Capture the cell that displays the provided text and extract its (X, Y) central coordinate. 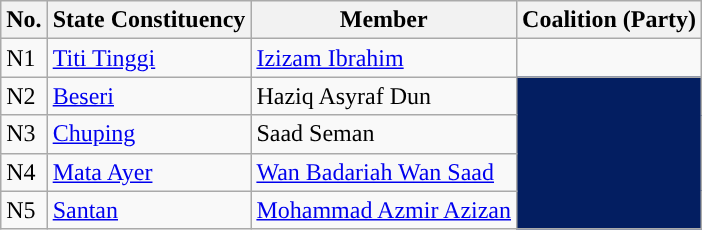
Wan Badariah Wan Saad (384, 172)
N3 (24, 134)
No. (24, 20)
Mata Ayer (149, 172)
Izizam Ibrahim (384, 58)
Santan (149, 210)
Member (384, 20)
N2 (24, 96)
Saad Seman (384, 134)
N1 (24, 58)
Titi Tinggi (149, 58)
Coalition (Party) (610, 20)
Beseri (149, 96)
Haziq Asyraf Dun (384, 96)
N5 (24, 210)
Mohammad Azmir Azizan (384, 210)
Chuping (149, 134)
State Constituency (149, 20)
N4 (24, 172)
